Capture the cell that displays the provided text and extract its [x, y] central coordinate. 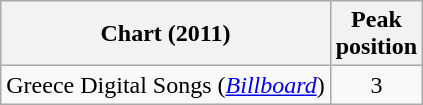
Chart (2011) [166, 34]
Peakposition [376, 34]
Greece Digital Songs (Billboard) [166, 85]
3 [376, 85]
